Capture the cell that displays the provided text and extract its [X, Y] central coordinate. 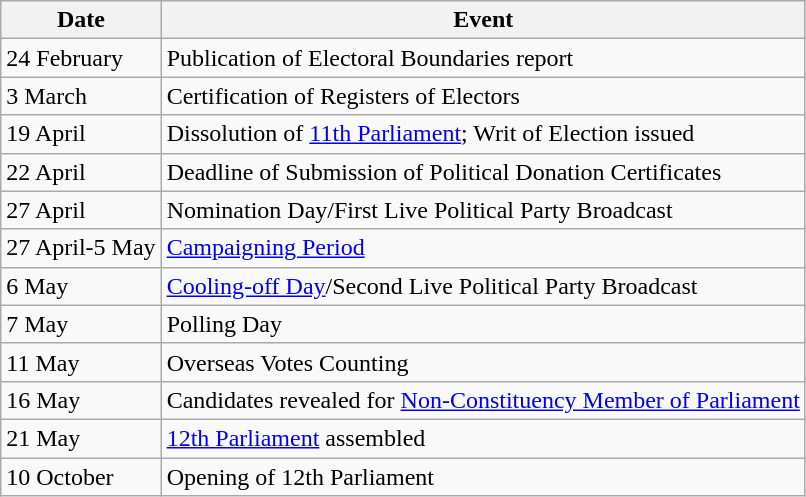
Deadline of Submission of Political Donation Certificates [483, 172]
16 May [81, 400]
12th Parliament assembled [483, 438]
Overseas Votes Counting [483, 362]
Nomination Day/First Live Political Party Broadcast [483, 210]
Event [483, 20]
27 April-5 May [81, 248]
Polling Day [483, 324]
Campaigning Period [483, 248]
22 April [81, 172]
19 April [81, 134]
21 May [81, 438]
6 May [81, 286]
Date [81, 20]
Publication of Electoral Boundaries report [483, 58]
Cooling-off Day/Second Live Political Party Broadcast [483, 286]
Candidates revealed for Non-Constituency Member of Parliament [483, 400]
Certification of Registers of Electors [483, 96]
7 May [81, 324]
24 February [81, 58]
3 March [81, 96]
27 April [81, 210]
10 October [81, 477]
Opening of 12th Parliament [483, 477]
Dissolution of 11th Parliament; Writ of Election issued [483, 134]
11 May [81, 362]
